Determine the [x, y] coordinate at the center of the cell enclosing the given text.  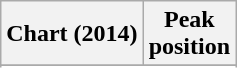
Chart (2014) [72, 34]
Peakposition [189, 34]
